Scan for the cell matching the given text and deliver its (X, Y) coordinate at center. 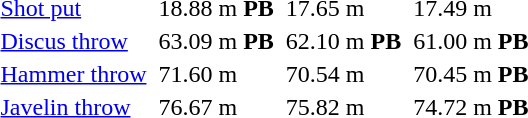
70.54 m (343, 74)
71.60 m (216, 74)
63.09 m PB (216, 41)
62.10 m PB (343, 41)
